From the cell containing the given text, extract its center point as (x, y) coordinate. 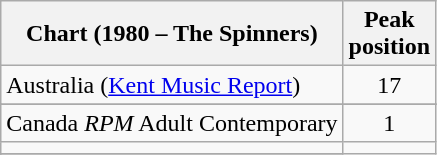
Canada RPM Adult Contemporary (172, 123)
Australia (Kent Music Report) (172, 85)
17 (389, 85)
1 (389, 123)
Peakposition (389, 34)
Chart (1980 – The Spinners) (172, 34)
